Capture the cell that displays the provided text and extract its [x, y] central coordinate. 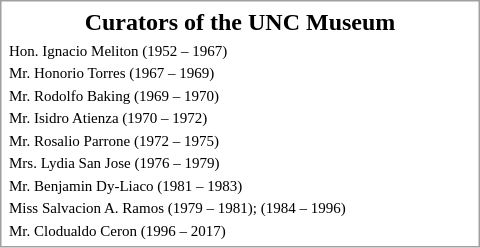
Hon. Ignacio Meliton (1952 – 1967) [240, 50]
Mr. Rodolfo Baking (1969 – 1970) [240, 96]
Mr. Clodualdo Ceron (1996 – 2017) [240, 230]
Mr. Rosalio Parrone (1972 – 1975) [240, 140]
Curators of the UNC Museum [240, 23]
Mrs. Lydia San Jose (1976 – 1979) [240, 163]
Mr. Benjamin Dy-Liaco (1981 – 1983) [240, 186]
Mr. Honorio Torres (1967 – 1969) [240, 73]
Mr. Isidro Atienza (1970 – 1972) [240, 118]
Miss Salvacion A. Ramos (1979 – 1981); (1984 – 1996) [240, 208]
